Find where the given text appears and provide that cell's center as (x, y) coordinate. 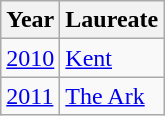
Laureate (112, 20)
Year (30, 20)
The Ark (112, 96)
2010 (30, 58)
Kent (112, 58)
2011 (30, 96)
